Extract the (X, Y) coordinate from the center of the cell holding the provided text.  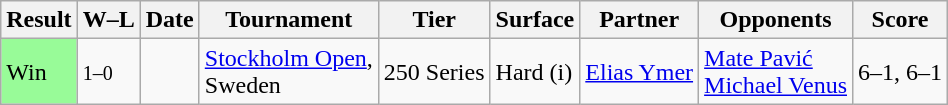
Mate Pavić Michael Venus (776, 72)
Partner (640, 20)
Score (900, 20)
Hard (i) (535, 72)
Date (170, 20)
Tournament (288, 20)
Win (39, 72)
Result (39, 20)
Tier (434, 20)
1–0 (108, 72)
250 Series (434, 72)
Elias Ymer (640, 72)
W–L (108, 20)
6–1, 6–1 (900, 72)
Stockholm Open, Sweden (288, 72)
Surface (535, 20)
Opponents (776, 20)
